Pinpoint the cell where the given text exists, returning its [X, Y] midpoint coordinate. 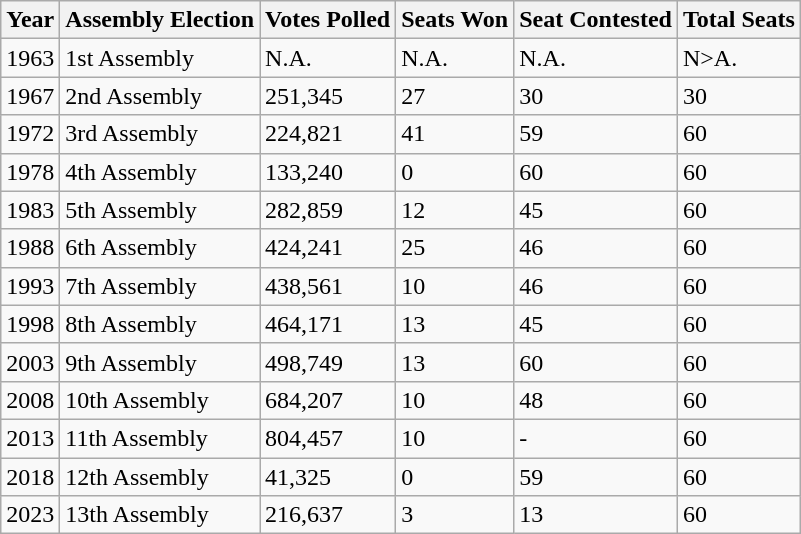
10th Assembly [160, 400]
Votes Polled [328, 20]
1967 [30, 96]
2003 [30, 362]
11th Assembly [160, 438]
Year [30, 20]
27 [455, 96]
684,207 [328, 400]
3 [455, 515]
498,749 [328, 362]
1993 [30, 286]
Seat Contested [596, 20]
6th Assembly [160, 248]
8th Assembly [160, 324]
3rd Assembly [160, 134]
2008 [30, 400]
282,859 [328, 210]
4th Assembly [160, 172]
5th Assembly [160, 210]
13th Assembly [160, 515]
1983 [30, 210]
224,821 [328, 134]
25 [455, 248]
Total Seats [738, 20]
424,241 [328, 248]
1978 [30, 172]
1st Assembly [160, 58]
Assembly Election [160, 20]
1988 [30, 248]
12th Assembly [160, 477]
804,457 [328, 438]
7th Assembly [160, 286]
464,171 [328, 324]
N>A. [738, 58]
2013 [30, 438]
2018 [30, 477]
133,240 [328, 172]
2nd Assembly [160, 96]
9th Assembly [160, 362]
- [596, 438]
12 [455, 210]
Seats Won [455, 20]
438,561 [328, 286]
251,345 [328, 96]
1998 [30, 324]
216,637 [328, 515]
1963 [30, 58]
1972 [30, 134]
41 [455, 134]
2023 [30, 515]
41,325 [328, 477]
48 [596, 400]
